Detect which cell encompasses the target text, then output its (X, Y) center coordinate. 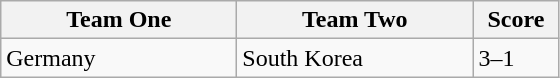
South Korea (355, 58)
Team One (119, 20)
Team Two (355, 20)
Germany (119, 58)
Score (516, 20)
3–1 (516, 58)
